Provide the [x, y] coordinate of the cell's center where the given text is located.  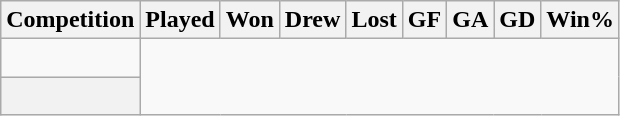
Played [180, 20]
GF [424, 20]
Win% [580, 20]
Lost [374, 20]
Won [250, 20]
Competition [70, 20]
Drew [312, 20]
GA [470, 20]
GD [518, 20]
